Identify which cell holds the provided text, then report its (X, Y) central coordinate. 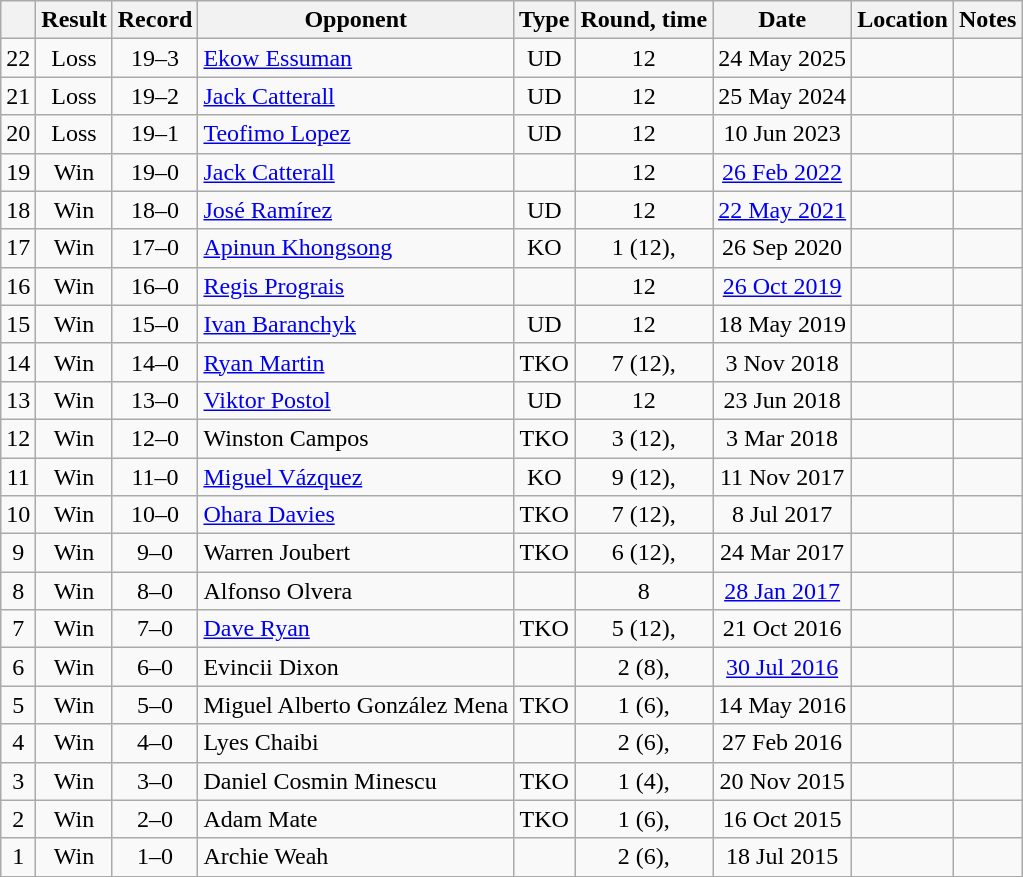
22 (18, 58)
11–0 (155, 477)
5–0 (155, 705)
Record (155, 20)
Daniel Cosmin Minescu (356, 781)
Ryan Martin (356, 362)
Archie Weah (356, 857)
8–0 (155, 591)
25 May 2024 (782, 96)
9–0 (155, 553)
18 Jul 2015 (782, 857)
Ohara Davies (356, 515)
11 (18, 477)
19 (18, 172)
Notes (987, 20)
7–0 (155, 629)
17–0 (155, 248)
10 (18, 515)
16–0 (155, 286)
20 Nov 2015 (782, 781)
5 (12), (644, 629)
22 May 2021 (782, 210)
16 (18, 286)
26 Sep 2020 (782, 248)
Adam Mate (356, 819)
2 (8), (644, 667)
19–3 (155, 58)
11 Nov 2017 (782, 477)
23 Jun 2018 (782, 400)
3 (12), (644, 438)
16 Oct 2015 (782, 819)
Viktor Postol (356, 400)
26 Feb 2022 (782, 172)
18 May 2019 (782, 324)
21 (18, 96)
3–0 (155, 781)
Type (544, 20)
24 May 2025 (782, 58)
10–0 (155, 515)
Evincii Dixon (356, 667)
3 Mar 2018 (782, 438)
18–0 (155, 210)
24 Mar 2017 (782, 553)
José Ramírez (356, 210)
4–0 (155, 743)
3 Nov 2018 (782, 362)
4 (18, 743)
20 (18, 134)
7 (18, 629)
14–0 (155, 362)
1–0 (155, 857)
Lyes Chaibi (356, 743)
8 Jul 2017 (782, 515)
Result (74, 20)
26 Oct 2019 (782, 286)
14 May 2016 (782, 705)
Location (903, 20)
6 (12), (644, 553)
Regis Prograis (356, 286)
1 (12), (644, 248)
Ekow Essuman (356, 58)
Dave Ryan (356, 629)
Ivan Baranchyk (356, 324)
1 (18, 857)
13–0 (155, 400)
9 (12), (644, 477)
30 Jul 2016 (782, 667)
Miguel Alberto González Mena (356, 705)
6–0 (155, 667)
2–0 (155, 819)
15 (18, 324)
12–0 (155, 438)
2 (18, 819)
9 (18, 553)
Round, time (644, 20)
Apinun Khongsong (356, 248)
18 (18, 210)
28 Jan 2017 (782, 591)
3 (18, 781)
1 (4), (644, 781)
13 (18, 400)
6 (18, 667)
19–1 (155, 134)
21 Oct 2016 (782, 629)
Winston Campos (356, 438)
19–0 (155, 172)
27 Feb 2016 (782, 743)
Teofimo Lopez (356, 134)
17 (18, 248)
Date (782, 20)
14 (18, 362)
Alfonso Olvera (356, 591)
10 Jun 2023 (782, 134)
19–2 (155, 96)
Warren Joubert (356, 553)
15–0 (155, 324)
Opponent (356, 20)
Miguel Vázquez (356, 477)
5 (18, 705)
